Extract the [X, Y] coordinate from the center of the cell holding the provided text.  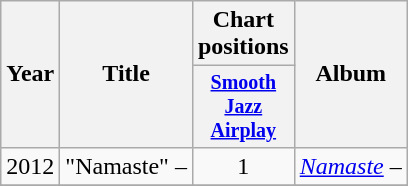
2012 [30, 166]
Chart positions [243, 34]
Smooth JazzAirplay [243, 106]
Year [30, 74]
"Namaste" – [126, 166]
Album [350, 74]
1 [243, 166]
Namaste – [350, 166]
Title [126, 74]
